From the cell containing the given text, extract its center point as [X, Y] coordinate. 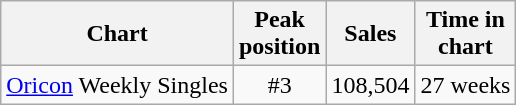
#3 [279, 85]
Oricon Weekly Singles [118, 85]
108,504 [370, 85]
Sales [370, 34]
Chart [118, 34]
Peakposition [279, 34]
Time inchart [466, 34]
27 weeks [466, 85]
